Search for the cell housing the specified text and yield its (x, y) center coordinate. 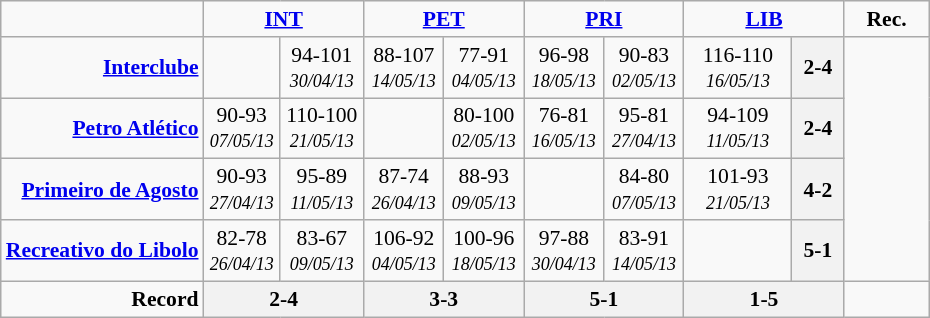
84-8007/05/13 (644, 190)
LIB (764, 19)
Petro Atlético (102, 128)
101-9321/05/13 (738, 190)
Interclube (102, 68)
83-6709/05/13 (322, 250)
90-9327/04/13 (242, 190)
88-10714/05/13 (404, 68)
Primeiro de Agosto (102, 190)
Recreativo do Libolo (102, 250)
94-10911/05/13 (738, 128)
94-10130/04/13 (322, 68)
90-8302/05/13 (644, 68)
1-5 (764, 299)
90-9307/05/13 (242, 128)
PET (444, 19)
97-8830/04/13 (564, 250)
3-3 (444, 299)
96-9818/05/13 (564, 68)
80-10002/05/13 (484, 128)
95-8911/05/13 (322, 190)
100-9618/05/13 (484, 250)
77-9104/05/13 (484, 68)
4-2 (818, 190)
Rec. (886, 19)
87-7426/04/13 (404, 190)
95-8127/04/13 (644, 128)
88-9309/05/13 (484, 190)
76-8116/05/13 (564, 128)
83-9114/05/13 (644, 250)
Record (102, 299)
PRI (604, 19)
106-9204/05/13 (404, 250)
INT (284, 19)
110-10021/05/13 (322, 128)
82-7826/04/13 (242, 250)
116-11016/05/13 (738, 68)
